Provide the (X, Y) coordinate of the cell's center where the given text is located.  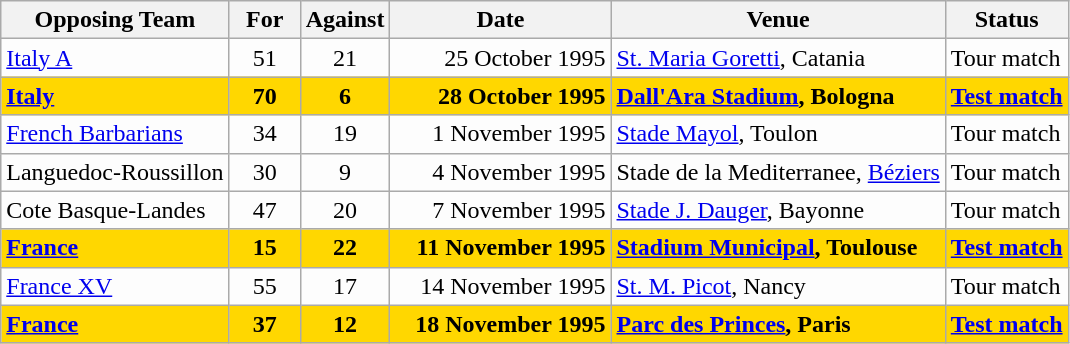
French Barbarians (115, 134)
Date (500, 20)
17 (345, 286)
Languedoc-Roussillon (115, 172)
Stade Mayol, Toulon (778, 134)
15 (264, 248)
19 (345, 134)
Stadium Municipal, Toulouse (778, 248)
For (264, 20)
Parc des Princes, Paris (778, 324)
Stade J. Dauger, Bayonne (778, 210)
Venue (778, 20)
28 October 1995 (500, 96)
Stade de la Mediterranee, Béziers (778, 172)
55 (264, 286)
30 (264, 172)
France XV (115, 286)
22 (345, 248)
Opposing Team (115, 20)
18 November 1995 (500, 324)
9 (345, 172)
4 November 1995 (500, 172)
51 (264, 58)
12 (345, 324)
7 November 1995 (500, 210)
21 (345, 58)
70 (264, 96)
14 November 1995 (500, 286)
St. Maria Goretti, Catania (778, 58)
St. M. Picot, Nancy (778, 286)
47 (264, 210)
20 (345, 210)
Against (345, 20)
11 November 1995 (500, 248)
37 (264, 324)
Dall'Ara Stadium, Bologna (778, 96)
Italy A (115, 58)
Cote Basque-Landes (115, 210)
34 (264, 134)
Status (1006, 20)
Italy (115, 96)
1 November 1995 (500, 134)
6 (345, 96)
25 October 1995 (500, 58)
